Return the (x, y) coordinate for the center point of the cell that contains the specified text.  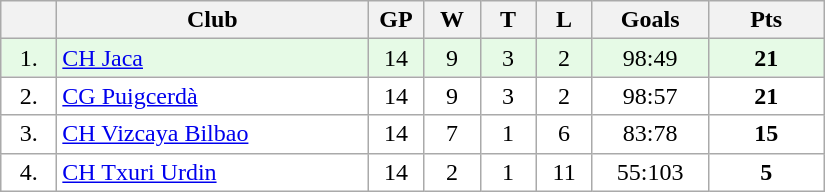
3. (29, 134)
5 (766, 172)
1. (29, 58)
Goals (650, 20)
6 (564, 134)
2. (29, 96)
98:49 (650, 58)
T (508, 20)
55:103 (650, 172)
15 (766, 134)
11 (564, 172)
7 (452, 134)
CH Vizcaya Bilbao (212, 134)
CH Txuri Urdin (212, 172)
L (564, 20)
Pts (766, 20)
Club (212, 20)
CH Jaca (212, 58)
4. (29, 172)
W (452, 20)
83:78 (650, 134)
98:57 (650, 96)
GP (396, 20)
CG Puigcerdà (212, 96)
